Find where the given text appears and provide that cell's center as (X, Y) coordinate. 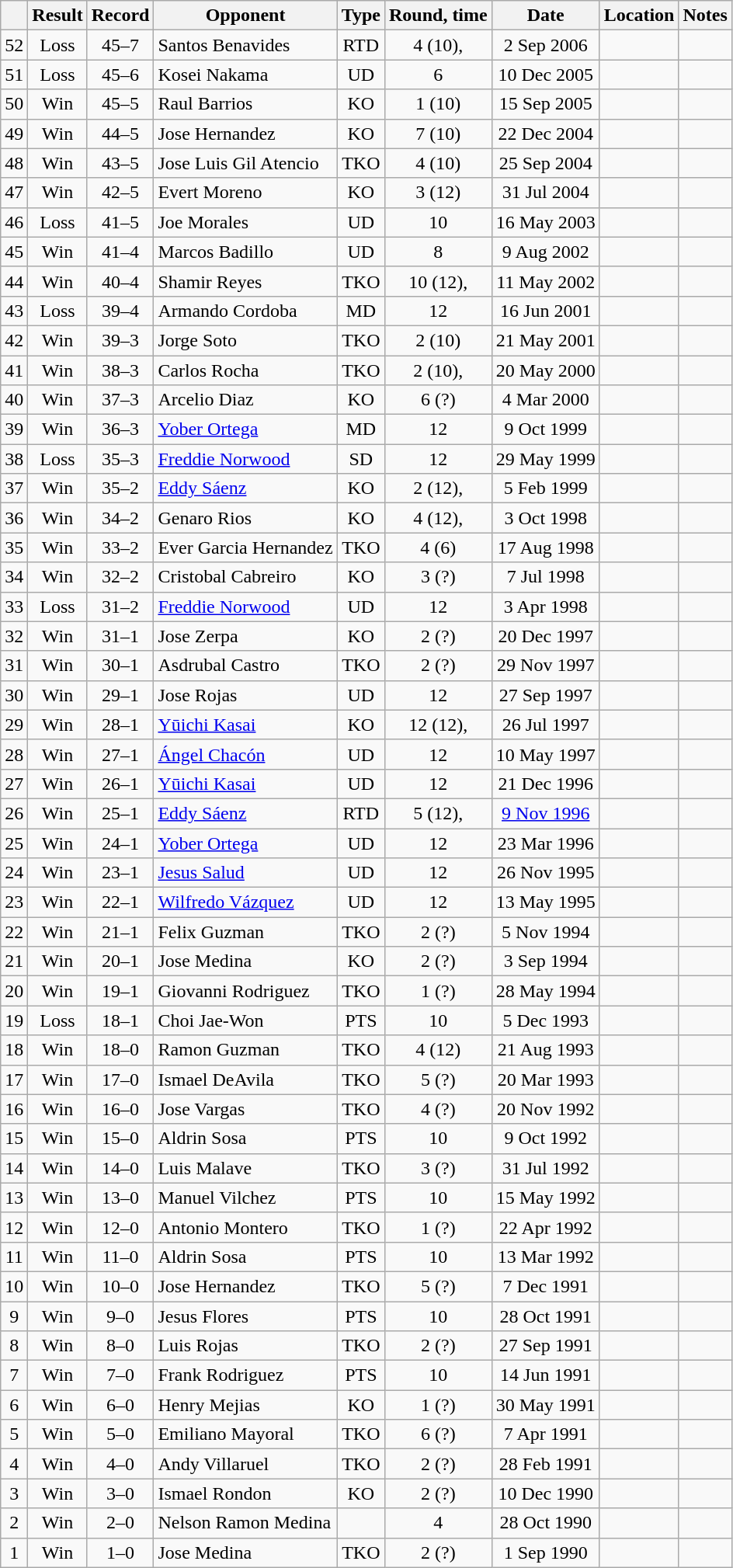
32 (14, 636)
Henry Mejias (245, 1405)
5 (14, 1434)
18–0 (120, 1050)
38 (14, 459)
20 Nov 1992 (545, 1109)
20–1 (120, 961)
43–5 (120, 163)
Opponent (245, 16)
4 Mar 2000 (545, 400)
Kosei Nakama (245, 75)
5 Nov 1994 (545, 932)
4 (?) (438, 1109)
26 Jul 1997 (545, 725)
13–0 (120, 1198)
39–3 (120, 340)
Manuel Vilchez (245, 1198)
5–0 (120, 1434)
13 (14, 1198)
7–0 (120, 1375)
4 (10) (438, 163)
3–0 (120, 1493)
9 Nov 1996 (545, 813)
7 Apr 1991 (545, 1434)
34 (14, 577)
6–0 (120, 1405)
19 (14, 1020)
17–0 (120, 1080)
45 (14, 252)
37–3 (120, 400)
27 Sep 1991 (545, 1346)
2 (10), (438, 370)
4 (12) (438, 1050)
21 May 2001 (545, 340)
Marcos Badillo (245, 252)
44–5 (120, 134)
51 (14, 75)
SD (360, 459)
23 (14, 902)
7 (14, 1375)
Location (639, 16)
36–3 (120, 429)
Type (360, 16)
15 Sep 2005 (545, 104)
27 Sep 1997 (545, 695)
32–2 (120, 577)
Felix Guzman (245, 932)
4–0 (120, 1464)
4 (12), (438, 518)
Notes (705, 16)
11 May 2002 (545, 281)
15 (14, 1139)
Jose Rojas (245, 695)
Luis Malave (245, 1168)
20 May 2000 (545, 370)
16 Jun 2001 (545, 311)
2 (14, 1523)
Nelson Ramon Medina (245, 1523)
Ramon Guzman (245, 1050)
3 Apr 1998 (545, 607)
25–1 (120, 813)
45–5 (120, 104)
29 May 1999 (545, 459)
26 (14, 813)
10 Dec 1990 (545, 1493)
1 (14, 1552)
39 (14, 429)
10 (12), (438, 281)
2 (12), (438, 488)
1 (10) (438, 104)
Jose Zerpa (245, 636)
43 (14, 311)
2 Sep 2006 (545, 45)
Round, time (438, 16)
30–1 (120, 666)
35–3 (120, 459)
50 (14, 104)
29 Nov 1997 (545, 666)
52 (14, 45)
1–0 (120, 1552)
23–1 (120, 873)
Date (545, 16)
Ismael Rondon (245, 1493)
13 May 1995 (545, 902)
46 (14, 222)
15–0 (120, 1139)
17 (14, 1080)
35 (14, 548)
28 Feb 1991 (545, 1464)
5 Dec 1993 (545, 1020)
12 (12), (438, 725)
Record (120, 16)
Genaro Rios (245, 518)
13 Mar 1992 (545, 1257)
18–1 (120, 1020)
40 (14, 400)
7 Dec 1991 (545, 1286)
Result (57, 16)
34–2 (120, 518)
31 (14, 666)
Evert Moreno (245, 193)
22 Apr 1992 (545, 1227)
2–0 (120, 1523)
20 Dec 1997 (545, 636)
Carlos Rocha (245, 370)
9 Oct 1992 (545, 1139)
Choi Jae-Won (245, 1020)
5 Feb 1999 (545, 488)
27 (14, 784)
21 Dec 1996 (545, 784)
33 (14, 607)
15 May 1992 (545, 1198)
36 (14, 518)
18 (14, 1050)
25 Sep 2004 (545, 163)
31 Jul 1992 (545, 1168)
Jesus Flores (245, 1316)
28 May 1994 (545, 991)
7 Jul 1998 (545, 577)
23 Mar 1996 (545, 843)
3 Sep 1994 (545, 961)
14 (14, 1168)
9–0 (120, 1316)
31–2 (120, 607)
Joe Morales (245, 222)
20 Mar 1993 (545, 1080)
3 (14, 1493)
35–2 (120, 488)
21 Aug 1993 (545, 1050)
Ismael DeAvila (245, 1080)
10 Dec 2005 (545, 75)
22 Dec 2004 (545, 134)
27–1 (120, 754)
28–1 (120, 725)
33–2 (120, 548)
9 Oct 1999 (545, 429)
49 (14, 134)
Shamir Reyes (245, 281)
28 Oct 1990 (545, 1523)
4 (6) (438, 548)
30 (14, 695)
11 (14, 1257)
Jose Vargas (245, 1109)
9 Aug 2002 (545, 252)
3 Oct 1998 (545, 518)
Frank Rodriguez (245, 1375)
11–0 (120, 1257)
20 (14, 991)
45–6 (120, 75)
Giovanni Rodriguez (245, 991)
Emiliano Mayoral (245, 1434)
31 Jul 2004 (545, 193)
40–4 (120, 281)
25 (14, 843)
Wilfredo Vázquez (245, 902)
42 (14, 340)
38–3 (120, 370)
5 (12), (438, 813)
Jesus Salud (245, 873)
Armando Cordoba (245, 311)
4 (10), (438, 45)
10–0 (120, 1286)
42–5 (120, 193)
Luis Rojas (245, 1346)
28 (14, 754)
26–1 (120, 784)
Arcelio Diaz (245, 400)
14–0 (120, 1168)
31–1 (120, 636)
37 (14, 488)
41–5 (120, 222)
29 (14, 725)
Cristobal Cabreiro (245, 577)
24 (14, 873)
7 (10) (438, 134)
21 (14, 961)
8–0 (120, 1346)
3 (12) (438, 193)
48 (14, 163)
10 May 1997 (545, 754)
17 Aug 1998 (545, 548)
Raul Barrios (245, 104)
12–0 (120, 1227)
Ángel Chacón (245, 754)
41–4 (120, 252)
26 Nov 1995 (545, 873)
24–1 (120, 843)
41 (14, 370)
Antonio Montero (245, 1227)
Asdrubal Castro (245, 666)
39–4 (120, 311)
45–7 (120, 45)
1 Sep 1990 (545, 1552)
9 (14, 1316)
28 Oct 1991 (545, 1316)
22–1 (120, 902)
Jorge Soto (245, 340)
29–1 (120, 695)
19–1 (120, 991)
16–0 (120, 1109)
16 May 2003 (545, 222)
21–1 (120, 932)
2 (10) (438, 340)
22 (14, 932)
Santos Benavides (245, 45)
Ever Garcia Hernandez (245, 548)
44 (14, 281)
14 Jun 1991 (545, 1375)
30 May 1991 (545, 1405)
16 (14, 1109)
47 (14, 193)
Jose Luis Gil Atencio (245, 163)
Andy Villaruel (245, 1464)
